Capture the cell that displays the provided text and extract its (X, Y) central coordinate. 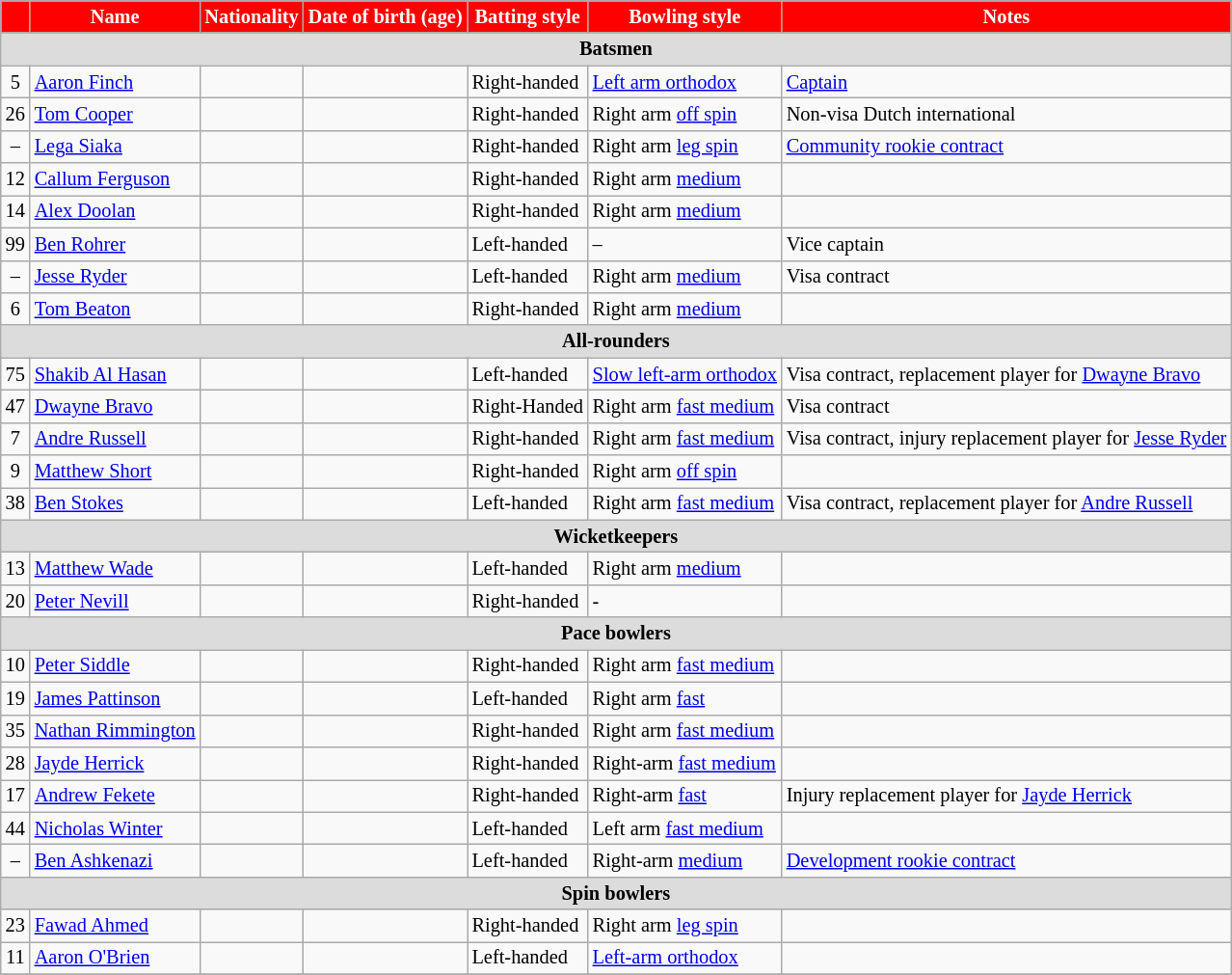
Left arm orthodox (684, 82)
Captain (1006, 82)
75 (15, 374)
Shakib Al Hasan (116, 374)
Aaron O'Brien (116, 958)
Left-arm orthodox (684, 958)
28 (15, 763)
20 (15, 601)
Tom Cooper (116, 114)
Spin bowlers (616, 893)
14 (15, 211)
Andrew Fekete (116, 796)
Jesse Ryder (116, 277)
Lega Siaka (116, 147)
Jayde Herrick (116, 763)
35 (15, 731)
9 (15, 472)
Right-Handed (528, 406)
Batting style (528, 16)
Dwayne Bravo (116, 406)
10 (15, 665)
Slow left-arm orthodox (684, 374)
Injury replacement player for Jayde Herrick (1006, 796)
Aaron Finch (116, 82)
Left arm fast medium (684, 828)
Right-arm fast medium (684, 763)
Pace bowlers (616, 634)
Matthew Wade (116, 568)
Vice captain (1006, 244)
Community rookie contract (1006, 147)
Ben Ashkenazi (116, 860)
All-rounders (616, 341)
Name (116, 16)
Wicketkeepers (616, 536)
Tom Beaton (116, 309)
23 (15, 926)
Date of birth (age) (386, 16)
Peter Siddle (116, 665)
5 (15, 82)
Matthew Short (116, 472)
Andre Russell (116, 439)
Right-arm fast (684, 796)
Fawad Ahmed (116, 926)
Development rookie contract (1006, 860)
Right arm fast (684, 698)
Notes (1006, 16)
11 (15, 958)
Alex Doolan (116, 211)
Visa contract, replacement player for Dwayne Bravo (1006, 374)
Ben Stokes (116, 503)
Nathan Rimmington (116, 731)
Right-arm medium (684, 860)
Non-visa Dutch international (1006, 114)
Callum Ferguson (116, 179)
26 (15, 114)
- (684, 601)
Nicholas Winter (116, 828)
47 (15, 406)
38 (15, 503)
Batsmen (616, 49)
7 (15, 439)
Peter Nevill (116, 601)
19 (15, 698)
Visa contract, injury replacement player for Jesse Ryder (1006, 439)
Ben Rohrer (116, 244)
Visa contract, replacement player for Andre Russell (1006, 503)
Nationality (253, 16)
6 (15, 309)
13 (15, 568)
Bowling style (684, 16)
James Pattinson (116, 698)
17 (15, 796)
99 (15, 244)
12 (15, 179)
44 (15, 828)
